Return the (x, y) coordinate for the center point of the cell that contains the specified text.  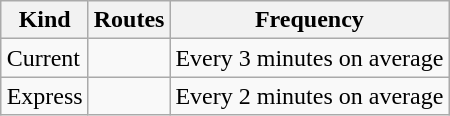
Frequency (310, 20)
Kind (44, 20)
Every 3 minutes on average (310, 58)
Express (44, 96)
Routes (129, 20)
Every 2 minutes on average (310, 96)
Current (44, 58)
